Provide the [x, y] coordinate of the cell's center where the given text is located.  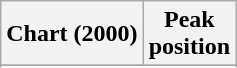
Peakposition [189, 34]
Chart (2000) [72, 34]
